Output the (X, Y) coordinate of the center of the cell containing the given text.  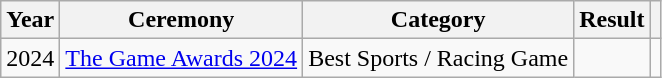
2024 (30, 58)
Result (612, 20)
Ceremony (182, 20)
Year (30, 20)
Category (438, 20)
The Game Awards 2024 (182, 58)
Best Sports / Racing Game (438, 58)
